Capture the cell that displays the provided text and extract its (x, y) central coordinate. 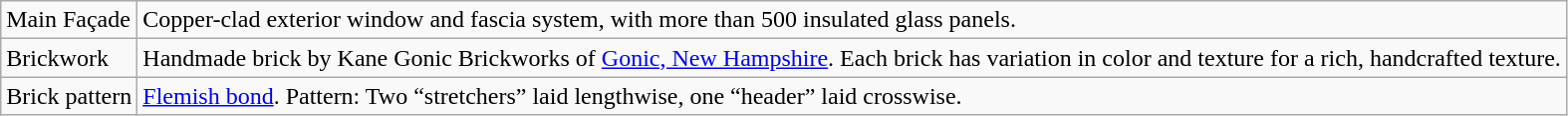
Brick pattern (70, 96)
Flemish bond. Pattern: Two “stretchers” laid lengthwise, one “header” laid crosswise. (853, 96)
Copper-clad exterior window and fascia system, with more than 500 insulated glass panels. (853, 20)
Main Façade (70, 20)
Handmade brick by Kane Gonic Brickworks of Gonic, New Hampshire. Each brick has variation in color and texture for a rich, handcrafted texture. (853, 58)
Brickwork (70, 58)
